From the cell containing the given text, extract its center point as (X, Y) coordinate. 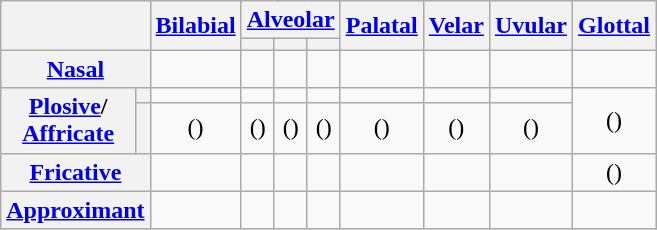
Uvular (530, 26)
Nasal (76, 69)
Plosive/Affricate (68, 120)
Glottal (614, 26)
Palatal (382, 26)
Approximant (76, 210)
Fricative (76, 172)
Velar (456, 26)
Alveolar (290, 20)
Bilabial (196, 26)
